Find where the given text appears and provide that cell's center as (x, y) coordinate. 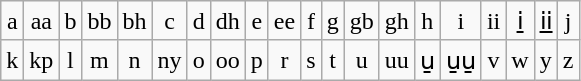
ii (493, 21)
z (568, 60)
k (12, 60)
bb (100, 21)
u (362, 60)
y (546, 60)
a (12, 21)
h (427, 21)
b (70, 21)
ee (284, 21)
r (284, 60)
l (70, 60)
g (332, 21)
s (311, 60)
i (460, 21)
gb (362, 21)
u̱u̱ (460, 60)
kp (42, 60)
o (198, 60)
i̱ (520, 21)
ny (170, 60)
dh (228, 21)
v (493, 60)
uu (396, 60)
m (100, 60)
bh (134, 21)
c (170, 21)
t (332, 60)
u̱ (427, 60)
gh (396, 21)
n (134, 60)
f (311, 21)
oo (228, 60)
j (568, 21)
e (256, 21)
i̱i̱ (546, 21)
aa (42, 21)
w (520, 60)
p (256, 60)
d (198, 21)
